Pinpoint the cell where the given text exists, returning its [x, y] midpoint coordinate. 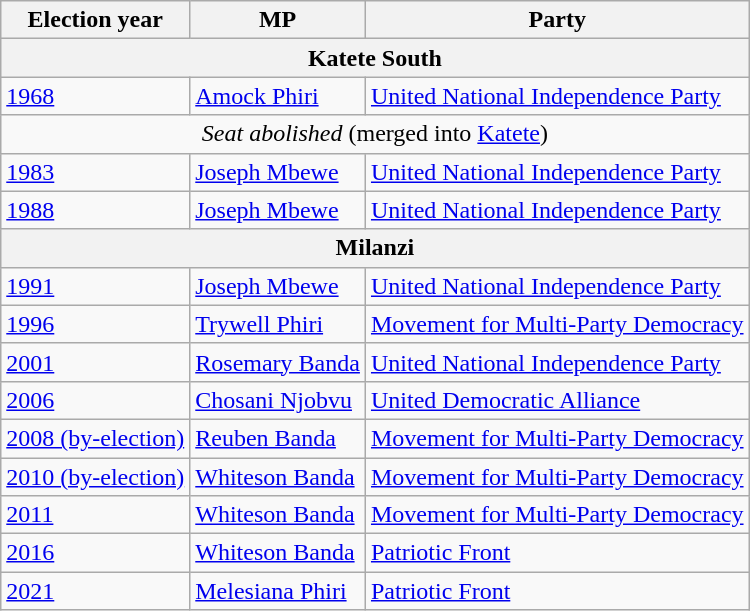
1968 [96, 96]
Trywell Phiri [278, 324]
1991 [96, 286]
1996 [96, 324]
Amock Phiri [278, 96]
1988 [96, 210]
1983 [96, 172]
United Democratic Alliance [557, 400]
2011 [96, 515]
Seat abolished (merged into Katete) [375, 134]
Rosemary Banda [278, 362]
Milanzi [375, 248]
Party [557, 20]
2010 (by-election) [96, 477]
Katete South [375, 58]
Reuben Banda [278, 438]
MP [278, 20]
Chosani Njobvu [278, 400]
2001 [96, 362]
2006 [96, 400]
2008 (by-election) [96, 438]
2021 [96, 591]
Election year [96, 20]
2016 [96, 553]
Melesiana Phiri [278, 591]
